Identify which cell holds the provided text, then report its [X, Y] central coordinate. 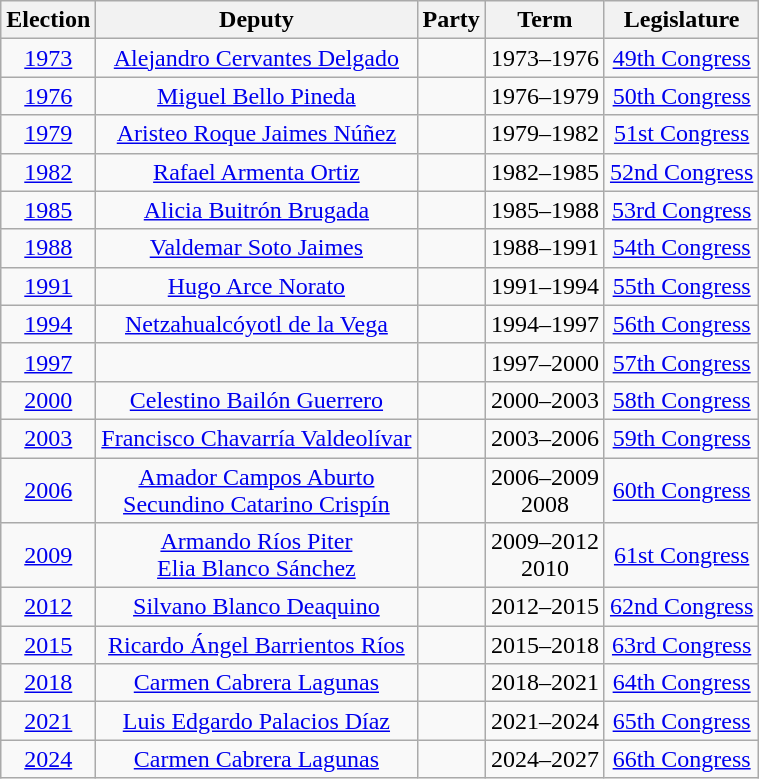
Amador Campos AburtoSecundino Catarino Crispín [256, 490]
64th Congress [681, 683]
49th Congress [681, 58]
Deputy [256, 20]
63rd Congress [681, 645]
1994–1997 [544, 324]
1982 [48, 172]
1991 [48, 286]
2012 [48, 607]
59th Congress [681, 438]
Miguel Bello Pineda [256, 96]
1997–2000 [544, 362]
60th Congress [681, 490]
2012–2015 [544, 607]
2009 [48, 556]
66th Congress [681, 759]
Valdemar Soto Jaimes [256, 248]
1991–1994 [544, 286]
1985 [48, 210]
1976 [48, 96]
57th Congress [681, 362]
61st Congress [681, 556]
Netzahualcóyotl de la Vega [256, 324]
Alejandro Cervantes Delgado [256, 58]
Celestino Bailón Guerrero [256, 400]
1997 [48, 362]
62nd Congress [681, 607]
Ricardo Ángel Barrientos Ríos [256, 645]
Party [451, 20]
Election [48, 20]
1979 [48, 134]
Armando Ríos PiterElia Blanco Sánchez [256, 556]
1979–1982 [544, 134]
Francisco Chavarría Valdeolívar [256, 438]
2006 [48, 490]
51st Congress [681, 134]
2015 [48, 645]
52nd Congress [681, 172]
2009–20122010 [544, 556]
Legislature [681, 20]
Hugo Arce Norato [256, 286]
2003 [48, 438]
2000 [48, 400]
55th Congress [681, 286]
1988–1991 [544, 248]
1985–1988 [544, 210]
Silvano Blanco Deaquino [256, 607]
Alicia Buitrón Brugada [256, 210]
53rd Congress [681, 210]
Aristeo Roque Jaimes Núñez [256, 134]
Term [544, 20]
2018–2021 [544, 683]
Luis Edgardo Palacios Díaz [256, 721]
1973 [48, 58]
2006–20092008 [544, 490]
50th Congress [681, 96]
58th Congress [681, 400]
1973–1976 [544, 58]
2000–2003 [544, 400]
2024 [48, 759]
1988 [48, 248]
1994 [48, 324]
2024–2027 [544, 759]
Rafael Armenta Ortiz [256, 172]
65th Congress [681, 721]
2021 [48, 721]
2003–2006 [544, 438]
2015–2018 [544, 645]
56th Congress [681, 324]
54th Congress [681, 248]
2018 [48, 683]
2021–2024 [544, 721]
1982–1985 [544, 172]
1976–1979 [544, 96]
